Locate the cell with the specified text and output its [x, y] center coordinate. 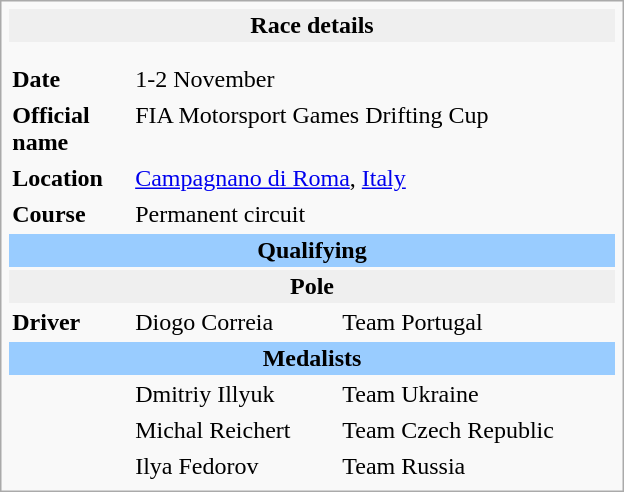
FIA Motorsport Games Drifting Cup [374, 129]
1-2 November [234, 80]
Permanent circuit [374, 214]
Qualifying [312, 250]
Michal Reichert [234, 430]
Course [69, 214]
Campagnano di Roma, Italy [374, 178]
Race details [312, 26]
Team Russia [476, 466]
Medalists [312, 358]
Diogo Correia [234, 322]
Official name [69, 129]
Date [69, 80]
Location [69, 178]
Team Ukraine [476, 394]
Dmitriy Illyuk [234, 394]
Team Portugal [476, 322]
Driver [69, 322]
Pole [312, 286]
Team Czech Republic [476, 430]
Ilya Fedorov [234, 466]
